Provide the [X, Y] coordinate of the cell's center where the given text is located.  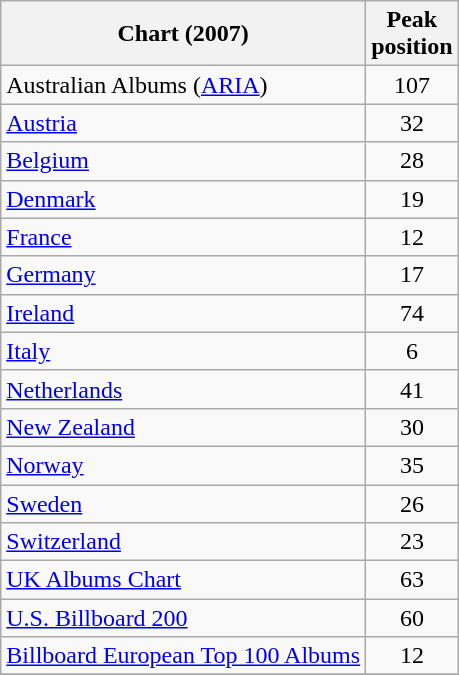
U.S. Billboard 200 [184, 618]
6 [412, 351]
23 [412, 542]
Peakposition [412, 34]
19 [412, 199]
Belgium [184, 161]
France [184, 237]
74 [412, 313]
Netherlands [184, 389]
Chart (2007) [184, 34]
Italy [184, 351]
New Zealand [184, 427]
Sweden [184, 503]
32 [412, 123]
Switzerland [184, 542]
Norway [184, 465]
60 [412, 618]
30 [412, 427]
UK Albums Chart [184, 580]
Australian Albums (ARIA) [184, 85]
26 [412, 503]
107 [412, 85]
41 [412, 389]
63 [412, 580]
Austria [184, 123]
Denmark [184, 199]
28 [412, 161]
Ireland [184, 313]
35 [412, 465]
17 [412, 275]
Billboard European Top 100 Albums [184, 656]
Germany [184, 275]
